Provide the [x, y] coordinate of the cell's center where the given text is located.  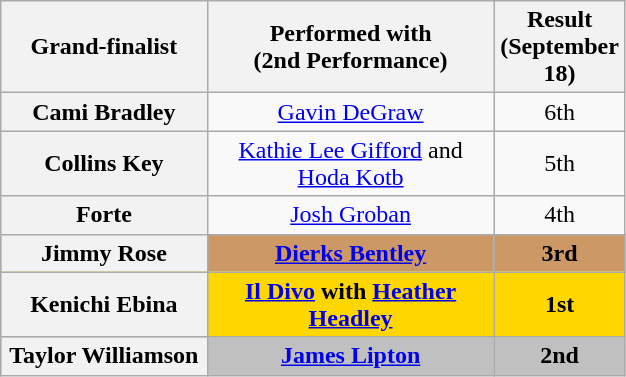
James Lipton [350, 356]
Taylor Williamson [104, 356]
Cami Bradley [104, 112]
Collins Key [104, 164]
Gavin DeGraw [350, 112]
Grand-finalist [104, 47]
Kenichi Ebina [104, 304]
Performed with(2nd Performance) [350, 47]
Jimmy Rose [104, 253]
4th [560, 215]
3rd [560, 253]
Kathie Lee Gifford and Hoda Kotb [350, 164]
Result(September 18) [560, 47]
6th [560, 112]
5th [560, 164]
1st [560, 304]
Forte [104, 215]
Dierks Bentley [350, 253]
2nd [560, 356]
Il Divo with Heather Headley [350, 304]
Josh Groban [350, 215]
